Determine the (X, Y) coordinate at the center of the cell enclosing the given text.  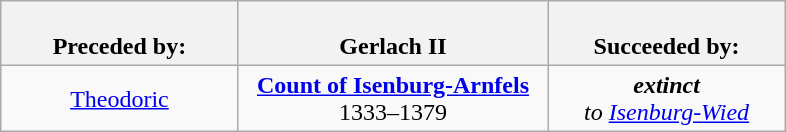
extinctto Isenburg-Wied (667, 98)
Theodoric (119, 98)
Succeeded by: (667, 34)
Gerlach II (392, 34)
Count of Isenburg-Arnfels1333–1379 (392, 98)
Preceded by: (119, 34)
